For the text-containing cell, return its midpoint in (X, Y) coordinate format. 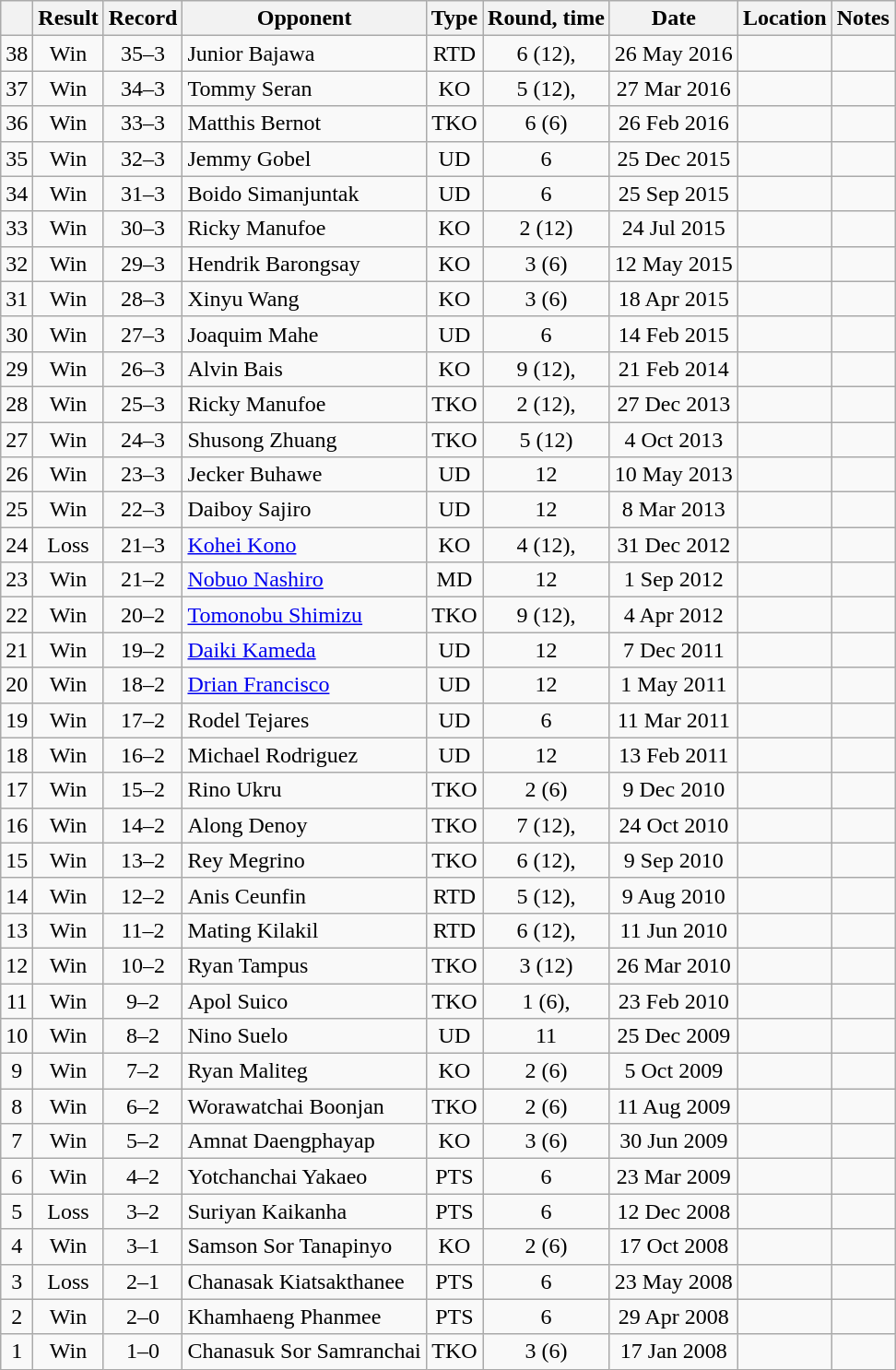
Khamhaeng Phanmee (304, 1317)
2 (17, 1317)
10 May 2013 (673, 475)
7 (12), (547, 825)
17–2 (143, 720)
13 Feb 2011 (673, 755)
13 (17, 930)
11 Jun 2010 (673, 930)
3 (17, 1281)
29–3 (143, 264)
26 Feb 2016 (673, 124)
31–3 (143, 194)
Nobuo Nashiro (304, 580)
Date (673, 18)
11–2 (143, 930)
14–2 (143, 825)
4–2 (143, 1176)
24 Oct 2010 (673, 825)
35 (17, 159)
17 (17, 790)
30 Jun 2009 (673, 1141)
26–3 (143, 369)
25–3 (143, 404)
19 (17, 720)
22–3 (143, 510)
25 Sep 2015 (673, 194)
2–0 (143, 1317)
12–2 (143, 895)
15 (17, 860)
38 (17, 53)
34–3 (143, 89)
Rodel Tejares (304, 720)
Amnat Daengphayap (304, 1141)
20–2 (143, 615)
36 (17, 124)
2 (12) (547, 229)
9 Aug 2010 (673, 895)
Opponent (304, 18)
9 Dec 2010 (673, 790)
Along Denoy (304, 825)
21 (17, 650)
Type (454, 18)
1 (6), (547, 1000)
Ryan Maliteg (304, 1071)
20 (17, 685)
16–2 (143, 755)
4 (12), (547, 545)
21–2 (143, 580)
MD (454, 580)
Round, time (547, 18)
21 Feb 2014 (673, 369)
Daiki Kameda (304, 650)
3 (12) (547, 965)
7 (17, 1141)
11 Mar 2011 (673, 720)
30–3 (143, 229)
1–0 (143, 1352)
Drian Francisco (304, 685)
27–3 (143, 334)
23 May 2008 (673, 1281)
Rino Ukru (304, 790)
27 (17, 440)
Joaquim Mahe (304, 334)
Alvin Bais (304, 369)
Chanasak Kiatsakthanee (304, 1281)
21–3 (143, 545)
15–2 (143, 790)
31 (17, 299)
10–2 (143, 965)
Shusong Zhuang (304, 440)
Jemmy Gobel (304, 159)
29 Apr 2008 (673, 1317)
2 (12), (547, 404)
5 (12) (547, 440)
27 Dec 2013 (673, 404)
23–3 (143, 475)
14 Feb 2015 (673, 334)
Nino Suelo (304, 1036)
31 Dec 2012 (673, 545)
23 (17, 580)
34 (17, 194)
4 Apr 2012 (673, 615)
17 Jan 2008 (673, 1352)
Junior Bajawa (304, 53)
32 (17, 264)
5 (17, 1211)
12 May 2015 (673, 264)
Yotchanchai Yakaeo (304, 1176)
7 Dec 2011 (673, 650)
9 (17, 1071)
Tomonobu Shimizu (304, 615)
Daiboy Sajiro (304, 510)
Hendrik Barongsay (304, 264)
25 (17, 510)
32–3 (143, 159)
Ryan Tampus (304, 965)
Rey Megrino (304, 860)
19–2 (143, 650)
Kohei Kono (304, 545)
Matthis Bernot (304, 124)
Notes (863, 18)
Boido Simanjuntak (304, 194)
Suriyan Kaikanha (304, 1211)
28 (17, 404)
35–3 (143, 53)
23 Mar 2009 (673, 1176)
13–2 (143, 860)
17 Oct 2008 (673, 1246)
Jecker Buhawe (304, 475)
Record (143, 18)
33 (17, 229)
Location (784, 18)
26 May 2016 (673, 53)
7–2 (143, 1071)
23 Feb 2010 (673, 1000)
16 (17, 825)
Xinyu Wang (304, 299)
Michael Rodriguez (304, 755)
33–3 (143, 124)
Anis Ceunfin (304, 895)
5–2 (143, 1141)
25 Dec 2009 (673, 1036)
Chanasuk Sor Samranchai (304, 1352)
Result (68, 18)
1 (17, 1352)
5 Oct 2009 (673, 1071)
9 Sep 2010 (673, 860)
Tommy Seran (304, 89)
4 (17, 1246)
Mating Kilakil (304, 930)
26 Mar 2010 (673, 965)
Worawatchai Boonjan (304, 1106)
26 (17, 475)
28–3 (143, 299)
6 (6) (547, 124)
14 (17, 895)
27 Mar 2016 (673, 89)
18 Apr 2015 (673, 299)
2–1 (143, 1281)
8 (17, 1106)
9–2 (143, 1000)
8–2 (143, 1036)
12 Dec 2008 (673, 1211)
22 (17, 615)
11 Aug 2009 (673, 1106)
6–2 (143, 1106)
Apol Suico (304, 1000)
18–2 (143, 685)
25 Dec 2015 (673, 159)
3–2 (143, 1211)
30 (17, 334)
37 (17, 89)
1 May 2011 (673, 685)
29 (17, 369)
8 Mar 2013 (673, 510)
24–3 (143, 440)
Samson Sor Tanapinyo (304, 1246)
3–1 (143, 1246)
10 (17, 1036)
4 Oct 2013 (673, 440)
18 (17, 755)
24 Jul 2015 (673, 229)
24 (17, 545)
1 Sep 2012 (673, 580)
